For the text-containing cell, return its midpoint in [x, y] coordinate format. 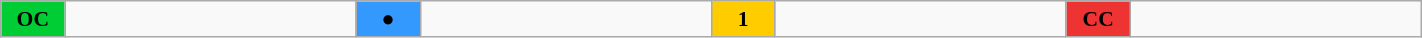
CC [1098, 19]
OC [33, 19]
1 [743, 19]
● [388, 19]
